Identify which cell holds the provided text, then report its [x, y] central coordinate. 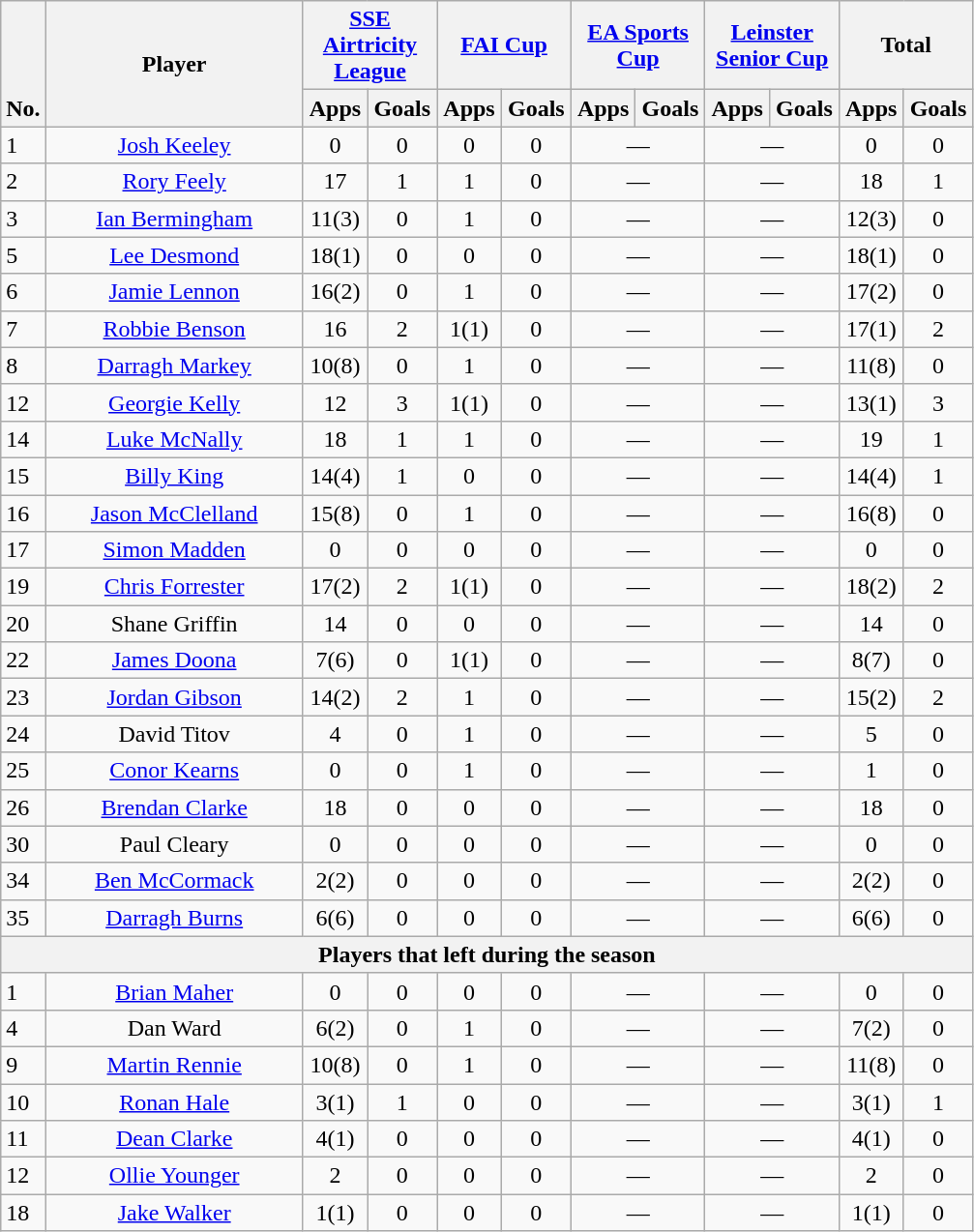
10 [23, 1101]
15(2) [871, 697]
Brian Maher [174, 991]
22 [23, 660]
6 [23, 292]
14(2) [335, 697]
Dean Clarke [174, 1139]
David Titov [174, 734]
Ollie Younger [174, 1176]
16(2) [335, 292]
Jake Walker [174, 1213]
20 [23, 624]
24 [23, 734]
Chris Forrester [174, 587]
Shane Griffin [174, 624]
Conor Kearns [174, 771]
11(3) [335, 219]
Darragh Markey [174, 366]
FAI Cup [505, 45]
13(1) [871, 402]
SSE Airtricity League [369, 45]
Leinster Senior Cup [772, 45]
EA Sports Cup [638, 45]
Paul Cleary [174, 844]
Player [174, 64]
Ben McCormack [174, 881]
12(3) [871, 219]
Rory Feely [174, 182]
7(6) [335, 660]
No. [23, 64]
8(7) [871, 660]
Martin Rennie [174, 1065]
7 [23, 329]
Luke McNally [174, 439]
35 [23, 918]
7(2) [871, 1028]
25 [23, 771]
Jamie Lennon [174, 292]
Ian Bermingham [174, 219]
Darragh Burns [174, 918]
Lee Desmond [174, 255]
16(8) [871, 513]
8 [23, 366]
Total [905, 45]
34 [23, 881]
Jordan Gibson [174, 697]
Simon Madden [174, 550]
Dan Ward [174, 1028]
26 [23, 807]
James Doona [174, 660]
Billy King [174, 476]
15(8) [335, 513]
Josh Keeley [174, 145]
Ronan Hale [174, 1101]
Georgie Kelly [174, 402]
18(2) [871, 587]
Brendan Clarke [174, 807]
Robbie Benson [174, 329]
15 [23, 476]
30 [23, 844]
17(1) [871, 329]
6(2) [335, 1028]
Players that left during the season [487, 954]
Jason McClelland [174, 513]
23 [23, 697]
11 [23, 1139]
9 [23, 1065]
